Pinpoint the cell where the given text exists, returning its (x, y) midpoint coordinate. 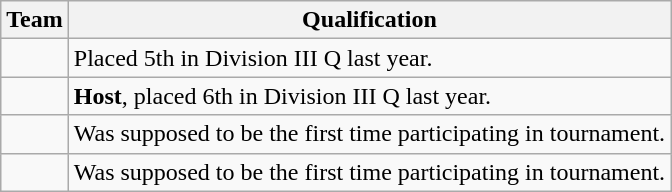
Team (35, 20)
Placed 5th in Division III Q last year. (369, 58)
Host, placed 6th in Division III Q last year. (369, 96)
Qualification (369, 20)
